Locate the cell with the specified text and output its [X, Y] center coordinate. 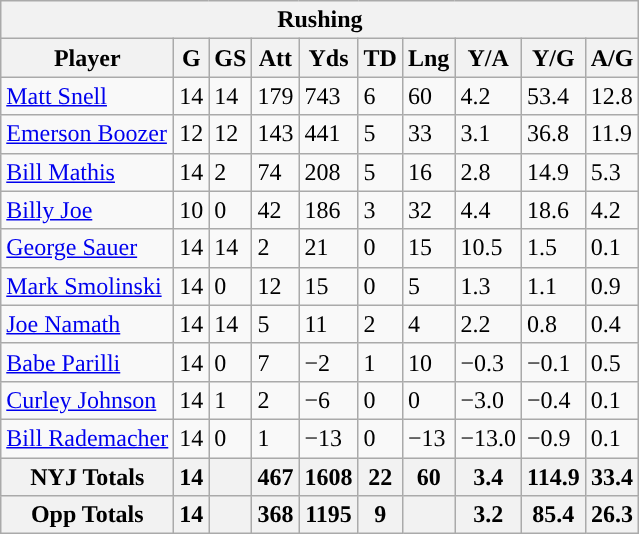
11.9 [612, 134]
1.3 [488, 286]
467 [276, 477]
179 [276, 96]
0.5 [612, 362]
−0.9 [553, 438]
7 [276, 362]
441 [328, 134]
Curley Johnson [88, 400]
5.3 [612, 172]
−6 [328, 400]
85.4 [553, 515]
NYJ Totals [88, 477]
Mark Smolinski [88, 286]
14.9 [553, 172]
11 [328, 324]
Bill Mathis [88, 172]
4.4 [488, 210]
33 [428, 134]
Player [88, 58]
Matt Snell [88, 96]
TD [380, 58]
743 [328, 96]
18.6 [553, 210]
Babe Parilli [88, 362]
−3.0 [488, 400]
−2 [328, 362]
33.4 [612, 477]
George Sauer [88, 248]
114.9 [553, 477]
Bill Rademacher [88, 438]
368 [276, 515]
3 [380, 210]
1.5 [553, 248]
Joe Namath [88, 324]
12.8 [612, 96]
0.9 [612, 286]
16 [428, 172]
GS [230, 58]
3.1 [488, 134]
2.8 [488, 172]
3.2 [488, 515]
Y/A [488, 58]
G [192, 58]
−0.1 [553, 362]
0.8 [553, 324]
53.4 [553, 96]
−0.3 [488, 362]
6 [380, 96]
3.4 [488, 477]
32 [428, 210]
143 [276, 134]
9 [380, 515]
Billy Joe [88, 210]
74 [276, 172]
Yds [328, 58]
42 [276, 210]
0.4 [612, 324]
22 [380, 477]
21 [328, 248]
−13.0 [488, 438]
Emerson Boozer [88, 134]
Att [276, 58]
208 [328, 172]
−0.4 [553, 400]
Rushing [320, 20]
10.5 [488, 248]
Opp Totals [88, 515]
1195 [328, 515]
A/G [612, 58]
1.1 [553, 286]
Y/G [553, 58]
2.2 [488, 324]
Lng [428, 58]
4 [428, 324]
36.8 [553, 134]
1608 [328, 477]
26.3 [612, 515]
186 [328, 210]
